Pinpoint the cell where the given text exists, returning its [X, Y] midpoint coordinate. 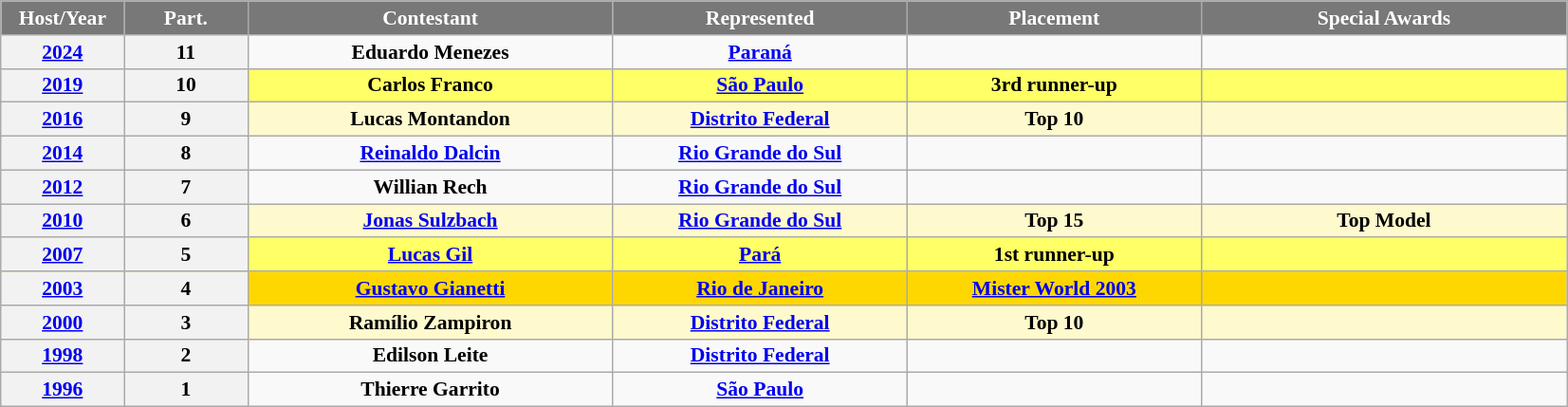
Jonas Sulzbach [431, 221]
2016 [63, 120]
Lucas Montandon [431, 120]
11 [186, 52]
Host/Year [63, 18]
Part. [186, 18]
Gustavo Gianetti [431, 288]
2003 [63, 288]
Placement [1054, 18]
2012 [63, 187]
2024 [63, 52]
Edilson Leite [431, 356]
Reinaldo Dalcin [431, 154]
2010 [63, 221]
Eduardo Menezes [431, 52]
Top Model [1383, 221]
10 [186, 85]
1996 [63, 390]
8 [186, 154]
3 [186, 323]
1st runner-up [1054, 255]
Paraná [760, 52]
Lucas Gil [431, 255]
Rio de Janeiro [760, 288]
2007 [63, 255]
Ramílio Zampiron [431, 323]
Pará [760, 255]
2000 [63, 323]
Top 15 [1054, 221]
Willian Rech [431, 187]
Mister World 2003 [1054, 288]
Special Awards [1383, 18]
1998 [63, 356]
2 [186, 356]
9 [186, 120]
Thierre Garrito [431, 390]
6 [186, 221]
Carlos Franco [431, 85]
2019 [63, 85]
1 [186, 390]
3rd runner-up [1054, 85]
2014 [63, 154]
4 [186, 288]
Represented [760, 18]
Contestant [431, 18]
5 [186, 255]
7 [186, 187]
